Detect which cell encompasses the target text, then output its (X, Y) center coordinate. 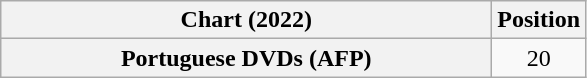
Position (539, 20)
Portuguese DVDs (AFP) (246, 58)
Chart (2022) (246, 20)
20 (539, 58)
